Determine the [X, Y] coordinate at the center of the cell enclosing the given text.  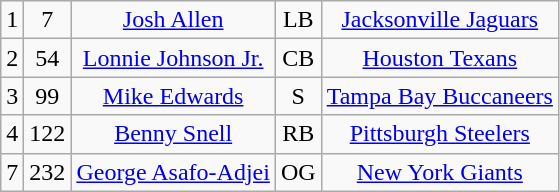
New York Giants [440, 172]
Lonnie Johnson Jr. [174, 58]
RB [298, 134]
George Asafo-Adjei [174, 172]
54 [48, 58]
CB [298, 58]
OG [298, 172]
S [298, 96]
Jacksonville Jaguars [440, 20]
3 [12, 96]
LB [298, 20]
Pittsburgh Steelers [440, 134]
2 [12, 58]
232 [48, 172]
99 [48, 96]
1 [12, 20]
Josh Allen [174, 20]
Benny Snell [174, 134]
Houston Texans [440, 58]
Tampa Bay Buccaneers [440, 96]
4 [12, 134]
Mike Edwards [174, 96]
122 [48, 134]
